For the text-containing cell, return its midpoint in (x, y) coordinate format. 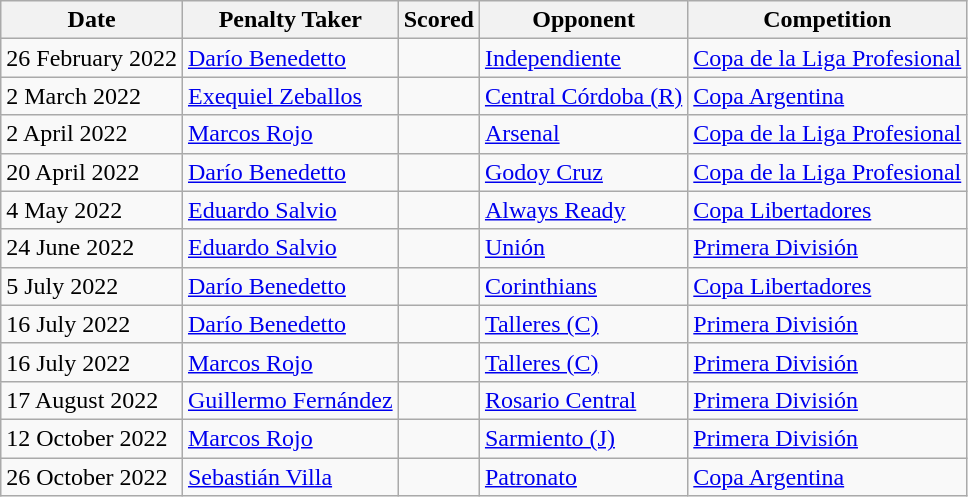
4 May 2022 (92, 210)
Corinthians (583, 286)
2 March 2022 (92, 96)
5 July 2022 (92, 286)
Penalty Taker (290, 20)
26 February 2022 (92, 58)
Unión (583, 248)
17 August 2022 (92, 400)
Central Córdoba (R) (583, 96)
2 April 2022 (92, 134)
Godoy Cruz (583, 172)
20 April 2022 (92, 172)
Patronato (583, 477)
Exequiel Zeballos (290, 96)
12 October 2022 (92, 438)
Scored (438, 20)
Rosario Central (583, 400)
Date (92, 20)
Sarmiento (J) (583, 438)
Sebastián Villa (290, 477)
Opponent (583, 20)
Always Ready (583, 210)
24 June 2022 (92, 248)
26 October 2022 (92, 477)
Independiente (583, 58)
Guillermo Fernández (290, 400)
Competition (828, 20)
Arsenal (583, 134)
